Provide the [X, Y] coordinate of the cell's center where the given text is located.  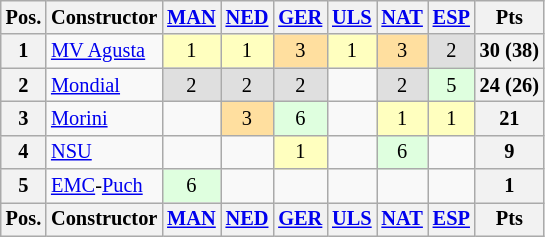
MV Agusta [104, 51]
30 (38) [510, 51]
21 [510, 118]
EMC-Puch [104, 186]
24 (26) [510, 85]
NSU [104, 152]
4 [24, 152]
Morini [104, 118]
Mondial [104, 85]
9 [510, 152]
